Return the [X, Y] coordinate for the center point of the cell that contains the specified text.  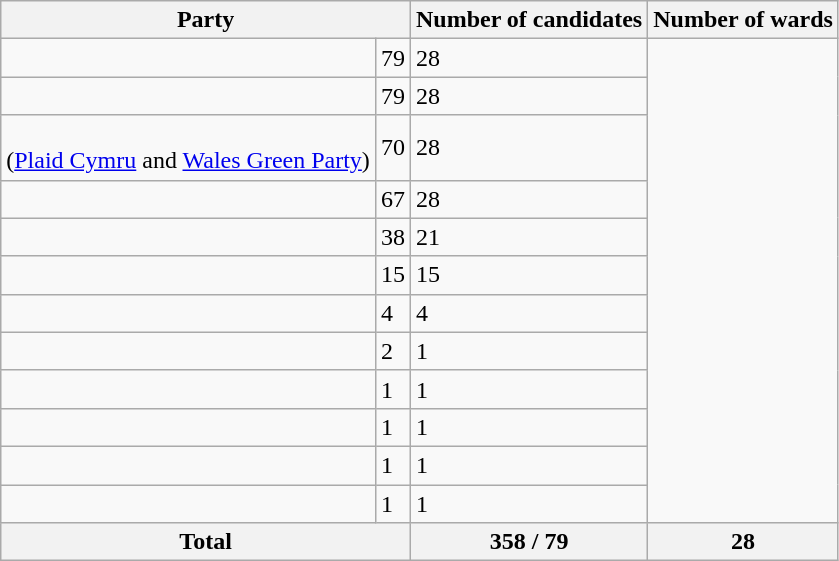
70 [392, 148]
Party [206, 20]
Number of wards [744, 20]
67 [392, 199]
Number of candidates [528, 20]
21 [528, 237]
38 [392, 237]
2 [392, 351]
358 / 79 [528, 542]
(Plaid Cymru and Wales Green Party) [188, 148]
Total [206, 542]
